Scan for the cell matching the given text and deliver its [x, y] coordinate at center. 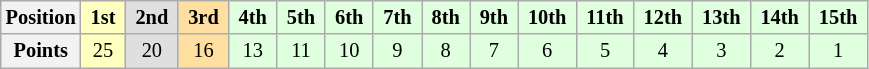
10th [547, 17]
13th [721, 17]
2 [779, 51]
13 [253, 51]
16 [203, 51]
4 [663, 51]
8th [446, 17]
2nd [152, 17]
6th [349, 17]
15th [838, 17]
11th [604, 17]
7th [397, 17]
25 [104, 51]
9th [494, 17]
14th [779, 17]
9 [397, 51]
20 [152, 51]
1 [838, 51]
1st [104, 17]
Points [41, 51]
12th [663, 17]
8 [446, 51]
3rd [203, 17]
6 [547, 51]
5 [604, 51]
10 [349, 51]
7 [494, 51]
Position [41, 17]
3 [721, 51]
4th [253, 17]
11 [301, 51]
5th [301, 17]
